Scan for the cell matching the given text and deliver its [x, y] coordinate at center. 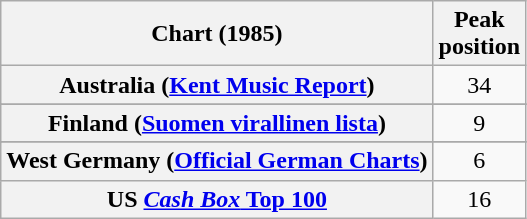
Chart (1985) [217, 34]
6 [479, 161]
34 [479, 85]
9 [479, 123]
West Germany (Official German Charts) [217, 161]
US Cash Box Top 100 [217, 199]
16 [479, 199]
Peakposition [479, 34]
Finland (Suomen virallinen lista) [217, 123]
Australia (Kent Music Report) [217, 85]
